Return (X, Y) of the center of cell containing provided text 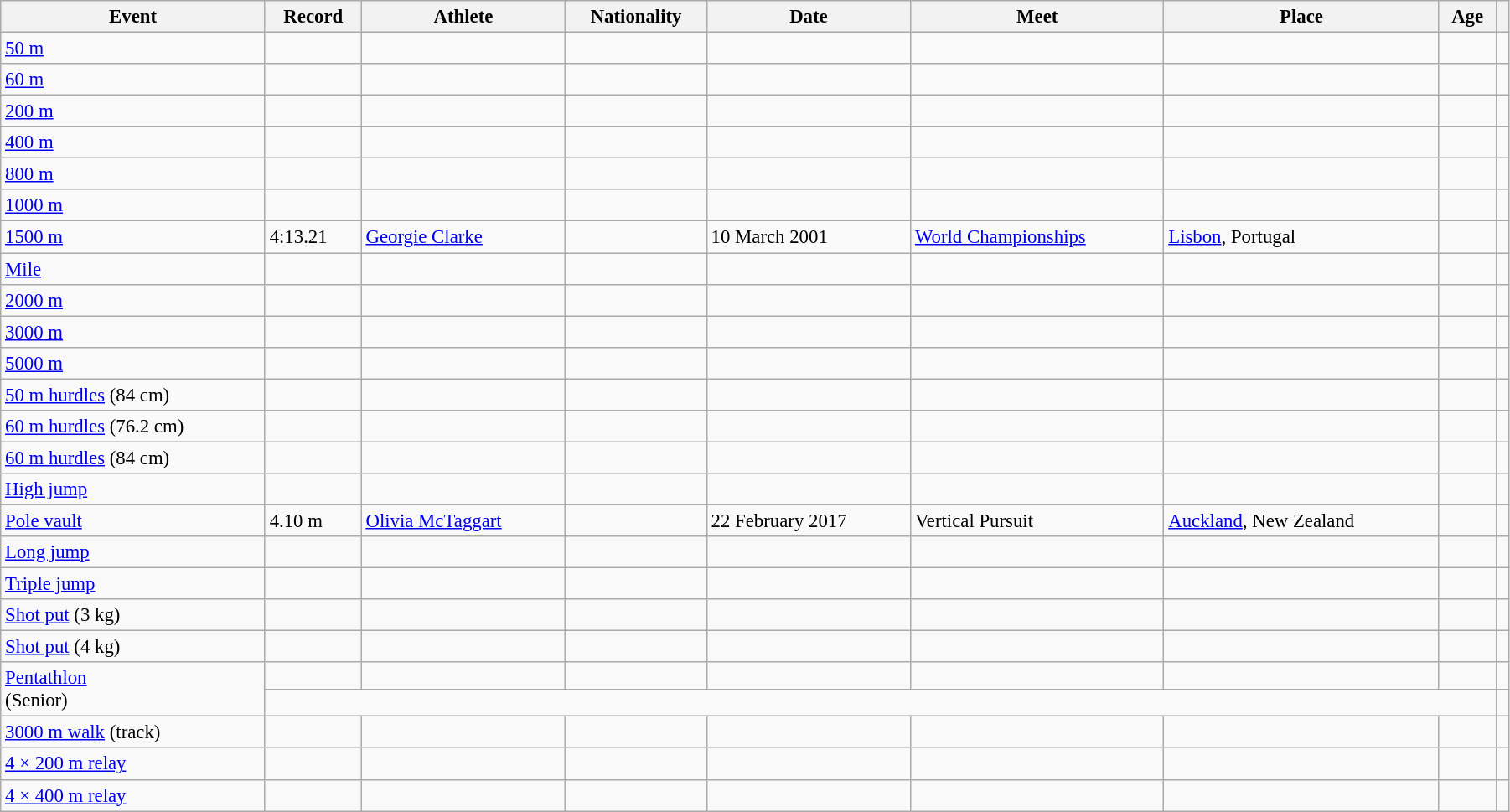
5000 m (133, 363)
3000 m (133, 332)
60 m hurdles (84 cm) (133, 458)
High jump (133, 489)
800 m (133, 174)
Meet (1037, 17)
4 × 400 m relay (133, 795)
50 m hurdles (84 cm) (133, 395)
60 m (133, 80)
Pentathlon (Senior) (133, 689)
Event (133, 17)
4.10 m (313, 520)
Shot put (3 kg) (133, 615)
Mile (133, 269)
2000 m (133, 300)
Place (1301, 17)
Pole vault (133, 520)
Athlete (463, 17)
Nationality (636, 17)
400 m (133, 142)
Long jump (133, 552)
World Championships (1037, 237)
22 February 2017 (808, 520)
Vertical Pursuit (1037, 520)
Age (1467, 17)
Shot put (4 kg) (133, 647)
Georgie Clarke (463, 237)
4 × 200 m relay (133, 764)
200 m (133, 111)
Lisbon, Portugal (1301, 237)
50 m (133, 49)
10 March 2001 (808, 237)
1000 m (133, 205)
60 m hurdles (76.2 cm) (133, 427)
Auckland, New Zealand (1301, 520)
4:13.21 (313, 237)
Triple jump (133, 584)
Record (313, 17)
3000 m walk (track) (133, 732)
1500 m (133, 237)
Olivia McTaggart (463, 520)
Date (808, 17)
